Detect which cell encompasses the target text, then output its [x, y] center coordinate. 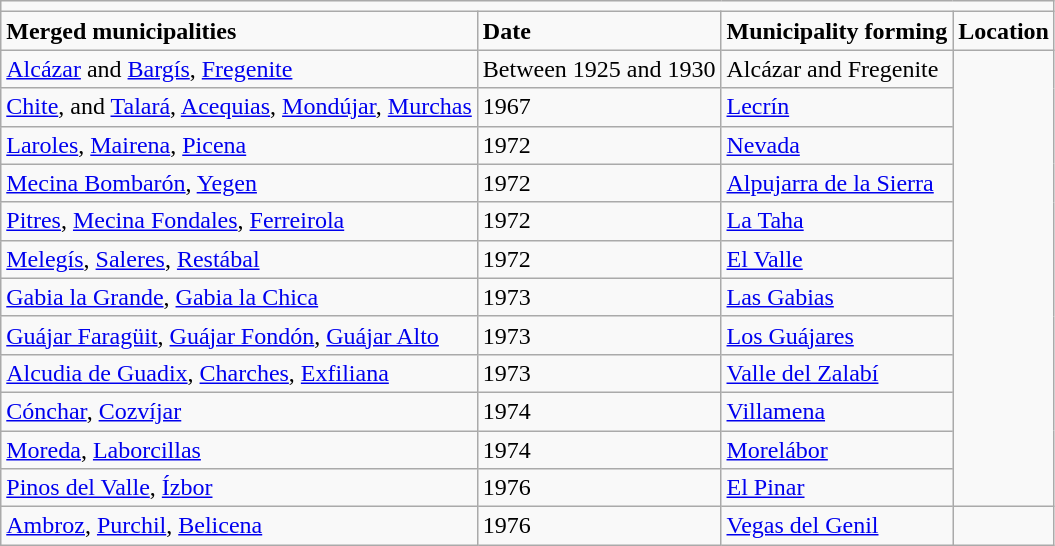
La Taha [837, 221]
Laroles, Mairena, Picena [240, 145]
Alcázar and Fregenite [837, 69]
Alcudia de Guadix, Charches, Exfiliana [240, 373]
Gabia la Grande, Gabia la Chica [240, 297]
Valle del Zalabí [837, 373]
Las Gabias [837, 297]
Merged municipalities [240, 31]
Lecrín [837, 107]
Alpujarra de la Sierra [837, 183]
Vegas del Genil [837, 526]
Mecina Bombarón, Yegen [240, 183]
Municipality forming [837, 31]
Los Guájares [837, 335]
Cónchar, Cozvíjar [240, 411]
Nevada [837, 145]
El Pinar [837, 488]
Melegís, Saleres, Restábal [240, 259]
Ambroz, Purchil, Belicena [240, 526]
Pinos del Valle, Ízbor [240, 488]
Guájar Faragüit, Guájar Fondón, Guájar Alto [240, 335]
Moreda, Laborcillas [240, 449]
Date [599, 31]
Pitres, Mecina Fondales, Ferreirola [240, 221]
El Valle [837, 259]
Between 1925 and 1930 [599, 69]
Morelábor [837, 449]
1967 [599, 107]
Villamena [837, 411]
Location [1004, 31]
Alcázar and Bargís, Fregenite [240, 69]
Chite, and Talará, Acequias, Mondújar, Murchas [240, 107]
